Search for the cell housing the specified text and yield its [x, y] center coordinate. 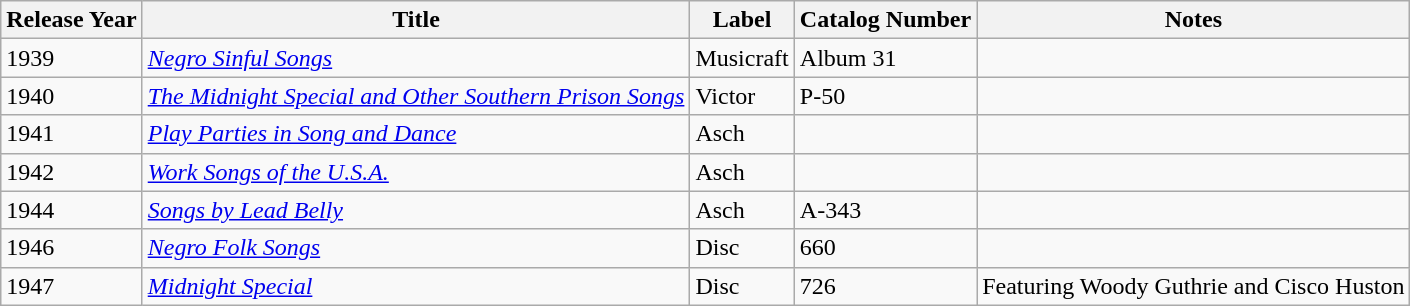
Title [416, 20]
1940 [72, 96]
Victor [742, 96]
P-50 [885, 96]
1941 [72, 134]
660 [885, 248]
Featuring Woody Guthrie and Cisco Huston [1194, 286]
Notes [1194, 20]
Negro Sinful Songs [416, 58]
1944 [72, 210]
Play Parties in Song and Dance [416, 134]
1939 [72, 58]
Songs by Lead Belly [416, 210]
Label [742, 20]
Midnight Special [416, 286]
Catalog Number [885, 20]
Album 31 [885, 58]
Negro Folk Songs [416, 248]
1946 [72, 248]
1942 [72, 172]
726 [885, 286]
A-343 [885, 210]
1947 [72, 286]
Musicraft [742, 58]
The Midnight Special and Other Southern Prison Songs [416, 96]
Work Songs of the U.S.A. [416, 172]
Release Year [72, 20]
